Extract the (X, Y) coordinate from the center of the cell holding the provided text.  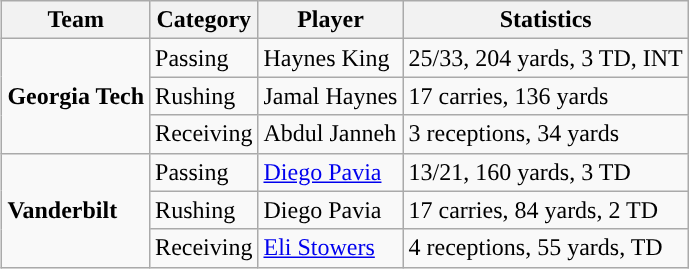
13/21, 160 yards, 3 TD (546, 172)
3 receptions, 34 yards (546, 134)
Team (76, 20)
25/33, 204 yards, 3 TD, INT (546, 58)
Category (204, 20)
Jamal Haynes (330, 96)
Player (330, 20)
Vanderbilt (76, 210)
4 receptions, 55 yards, TD (546, 248)
Georgia Tech (76, 96)
Haynes King (330, 58)
17 carries, 84 yards, 2 TD (546, 210)
17 carries, 136 yards (546, 96)
Statistics (546, 20)
Abdul Janneh (330, 134)
Eli Stowers (330, 248)
